Return (X, Y) of the center of cell containing provided text 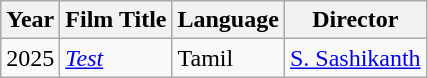
Test (116, 58)
Film Title (116, 20)
Language (228, 20)
S. Sashikanth (355, 58)
Director (355, 20)
Tamil (228, 58)
Year (30, 20)
2025 (30, 58)
